Extract the [x, y] coordinate from the center of the cell holding the provided text.  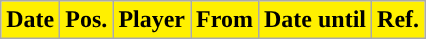
Date [30, 20]
From [225, 20]
Date until [314, 20]
Pos. [86, 20]
Ref. [398, 20]
Player [152, 20]
